Identify which cell holds the provided text, then report its [X, Y] central coordinate. 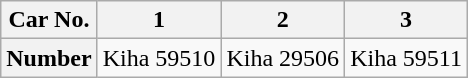
Kiha 59511 [406, 58]
2 [283, 20]
1 [159, 20]
Kiha 59510 [159, 58]
Car No. [49, 20]
Kiha 29506 [283, 58]
3 [406, 20]
Number [49, 58]
